Search for the cell housing the specified text and yield its (X, Y) center coordinate. 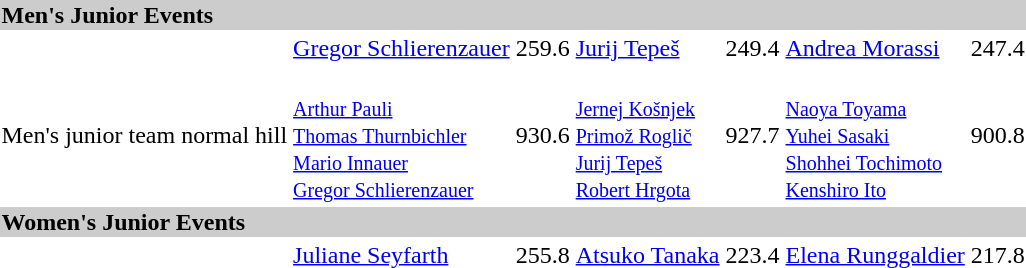
Gregor Schlierenzauer (402, 48)
Andrea Morassi (875, 48)
249.4 (752, 48)
259.6 (542, 48)
930.6 (542, 135)
Naoya ToyamaYuhei SasakiShohhei TochimotoKenshiro Ito (875, 135)
247.4 (998, 48)
Men's junior team normal hill (144, 135)
Jurij Tepeš (648, 48)
Arthur PauliThomas ThurnbichlerMario InnauerGregor Schlierenzauer (402, 135)
Jernej KošnjekPrimož RogličJurij TepešRobert Hrgota (648, 135)
927.7 (752, 135)
900.8 (998, 135)
Men's Junior Events (513, 15)
Women's Junior Events (513, 222)
